Provide the [x, y] coordinate of the cell's center where the given text is located.  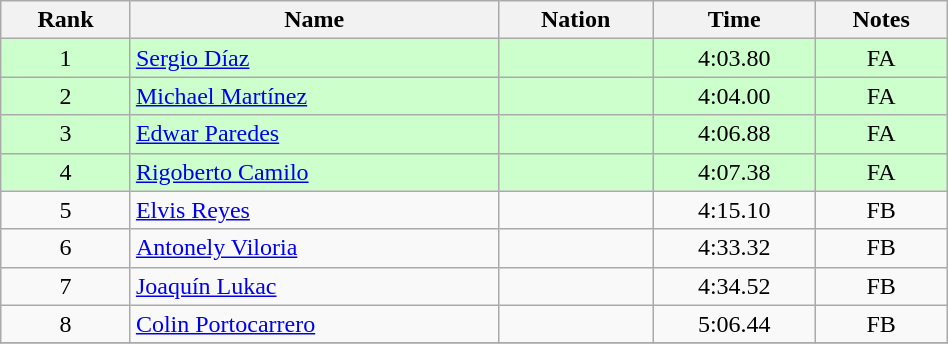
5:06.44 [734, 324]
1 [66, 58]
4:03.80 [734, 58]
Antonely Viloria [314, 248]
4:06.88 [734, 134]
Colin Portocarrero [314, 324]
Nation [576, 20]
2 [66, 96]
4:34.52 [734, 286]
4:33.32 [734, 248]
4:04.00 [734, 96]
4 [66, 172]
5 [66, 210]
8 [66, 324]
Sergio Díaz [314, 58]
Time [734, 20]
4:07.38 [734, 172]
Name [314, 20]
Elvis Reyes [314, 210]
Joaquín Lukac [314, 286]
4:15.10 [734, 210]
Rigoberto Camilo [314, 172]
7 [66, 286]
Michael Martínez [314, 96]
6 [66, 248]
3 [66, 134]
Edwar Paredes [314, 134]
Rank [66, 20]
Notes [881, 20]
